Locate the cell with the specified text and output its [x, y] center coordinate. 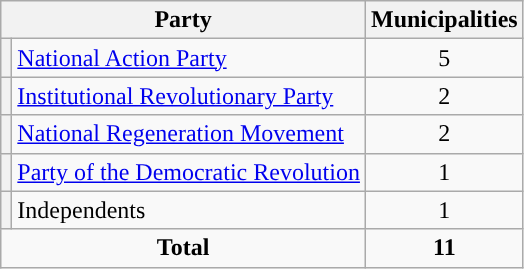
11 [444, 248]
5 [444, 58]
Institutional Revolutionary Party [189, 96]
Party of the Democratic Revolution [189, 172]
Total [184, 248]
National Regeneration Movement [189, 134]
National Action Party [189, 58]
Independents [189, 210]
Municipalities [444, 20]
Party [184, 20]
